Find where the given text appears and provide that cell's center as (x, y) coordinate. 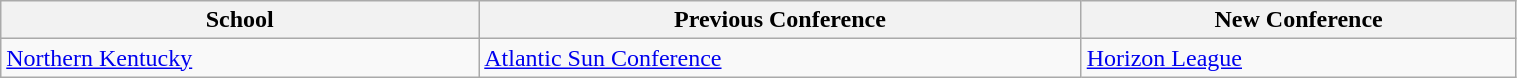
School (240, 20)
Previous Conference (780, 20)
Horizon League (1298, 58)
Northern Kentucky (240, 58)
New Conference (1298, 20)
Atlantic Sun Conference (780, 58)
